Identify which cell holds the provided text, then report its (X, Y) central coordinate. 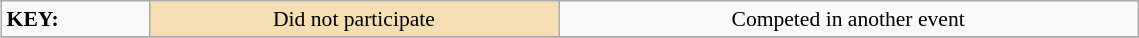
Competed in another event (848, 19)
KEY: (76, 19)
Did not participate (354, 19)
